Scan for the cell matching the given text and deliver its [X, Y] coordinate at center. 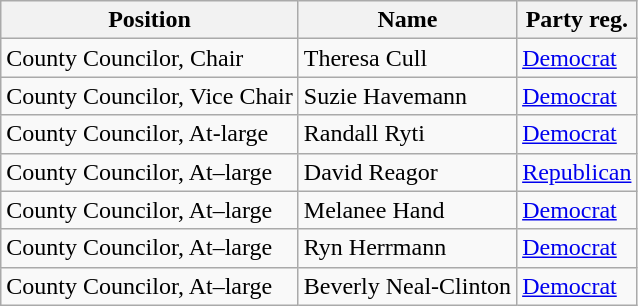
Ryn Herrmann [407, 248]
Randall Ryti [407, 134]
County Councilor, Chair [150, 58]
County Councilor, At-large [150, 134]
Suzie Havemann [407, 96]
Republican [577, 172]
Melanee Hand [407, 210]
Beverly Neal-Clinton [407, 286]
Name [407, 20]
Party reg. [577, 20]
Position [150, 20]
David Reagor [407, 172]
County Councilor, Vice Chair [150, 96]
Theresa Cull [407, 58]
